For the text-containing cell, return its midpoint in (X, Y) coordinate format. 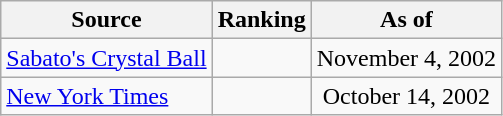
Source (106, 20)
Sabato's Crystal Ball (106, 58)
October 14, 2002 (406, 96)
As of (406, 20)
November 4, 2002 (406, 58)
Ranking (262, 20)
New York Times (106, 96)
